Search for the cell housing the specified text and yield its (X, Y) center coordinate. 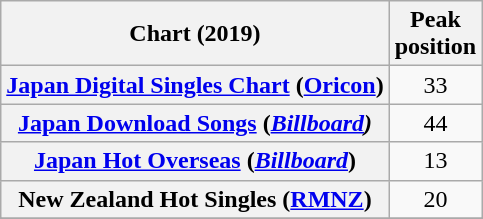
Japan Download Songs (Billboard) (195, 123)
Japan Digital Singles Chart (Oricon) (195, 85)
33 (435, 85)
Chart (2019) (195, 34)
13 (435, 161)
44 (435, 123)
New Zealand Hot Singles (RMNZ) (195, 199)
20 (435, 199)
Peakposition (435, 34)
Japan Hot Overseas (Billboard) (195, 161)
